From the cell containing the given text, extract its center point as (X, Y) coordinate. 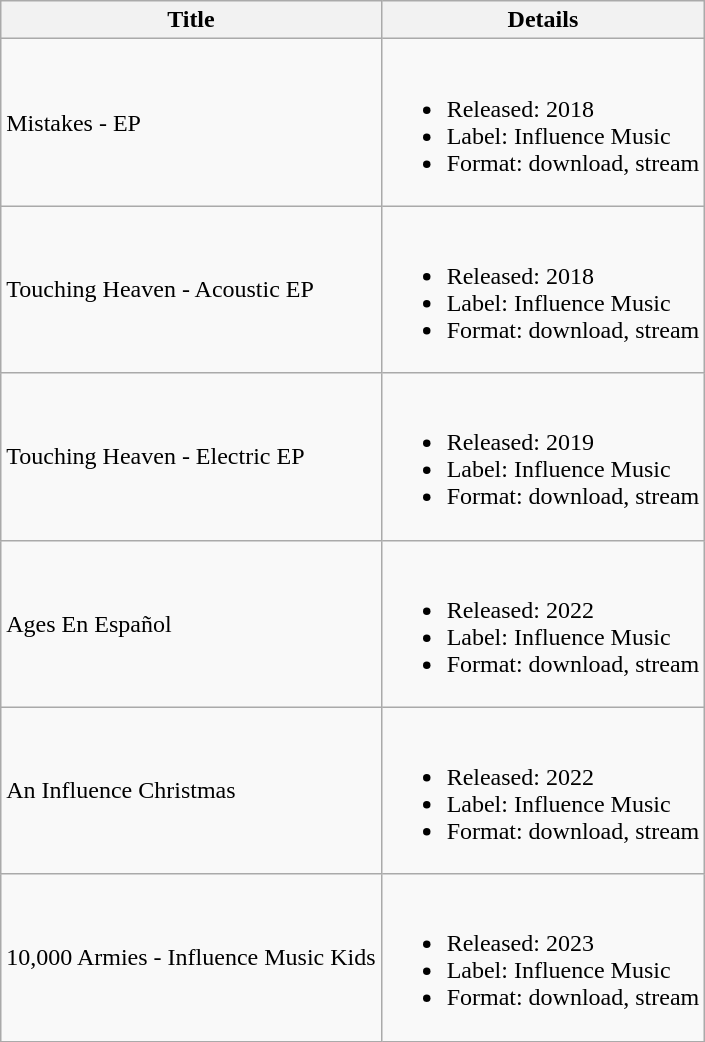
Title (191, 20)
Details (543, 20)
Released: 2023Label: Influence MusicFormat: download, stream (543, 958)
Released: 2019Label: Influence MusicFormat: download, stream (543, 456)
Touching Heaven - Electric EP (191, 456)
Touching Heaven - Acoustic EP (191, 290)
Mistakes - EP (191, 122)
An Influence Christmas (191, 790)
10,000 Armies - Influence Music Kids (191, 958)
Ages En Español (191, 624)
